Scan for the cell matching the given text and deliver its (x, y) coordinate at center. 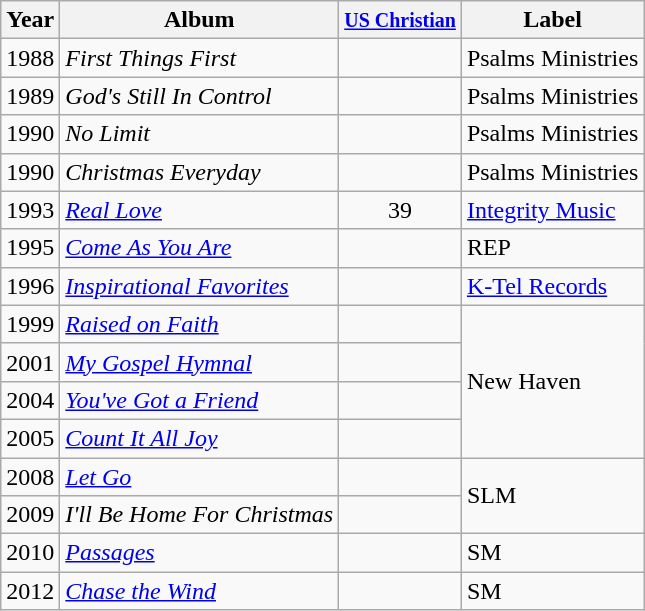
Let Go (200, 477)
SLM (552, 496)
Count It All Joy (200, 438)
2010 (30, 553)
2008 (30, 477)
New Haven (552, 381)
39 (400, 210)
Album (200, 20)
I'll Be Home For Christmas (200, 515)
First Things First (200, 58)
REP (552, 248)
Year (30, 20)
1988 (30, 58)
Integrity Music (552, 210)
2009 (30, 515)
1999 (30, 324)
God's Still In Control (200, 96)
2012 (30, 591)
Passages (200, 553)
US Christian (400, 20)
Come As You Are (200, 248)
You've Got a Friend (200, 400)
Label (552, 20)
2001 (30, 362)
Raised on Faith (200, 324)
No Limit (200, 134)
2005 (30, 438)
K-Tel Records (552, 286)
2004 (30, 400)
Inspirational Favorites (200, 286)
1989 (30, 96)
1996 (30, 286)
1993 (30, 210)
1995 (30, 248)
Chase the Wind (200, 591)
Christmas Everyday (200, 172)
Real Love (200, 210)
My Gospel Hymnal (200, 362)
